From the cell containing the given text, extract its center point as [X, Y] coordinate. 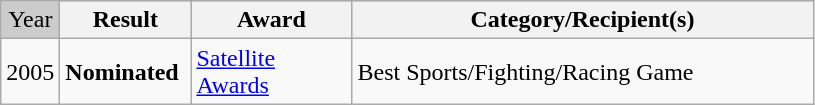
Result [126, 20]
Category/Recipient(s) [582, 20]
Best Sports/Fighting/Racing Game [582, 72]
2005 [30, 72]
Year [30, 20]
Award [272, 20]
Nominated [126, 72]
Satellite Awards [272, 72]
